Output the [X, Y] coordinate of the center of the cell containing the given text.  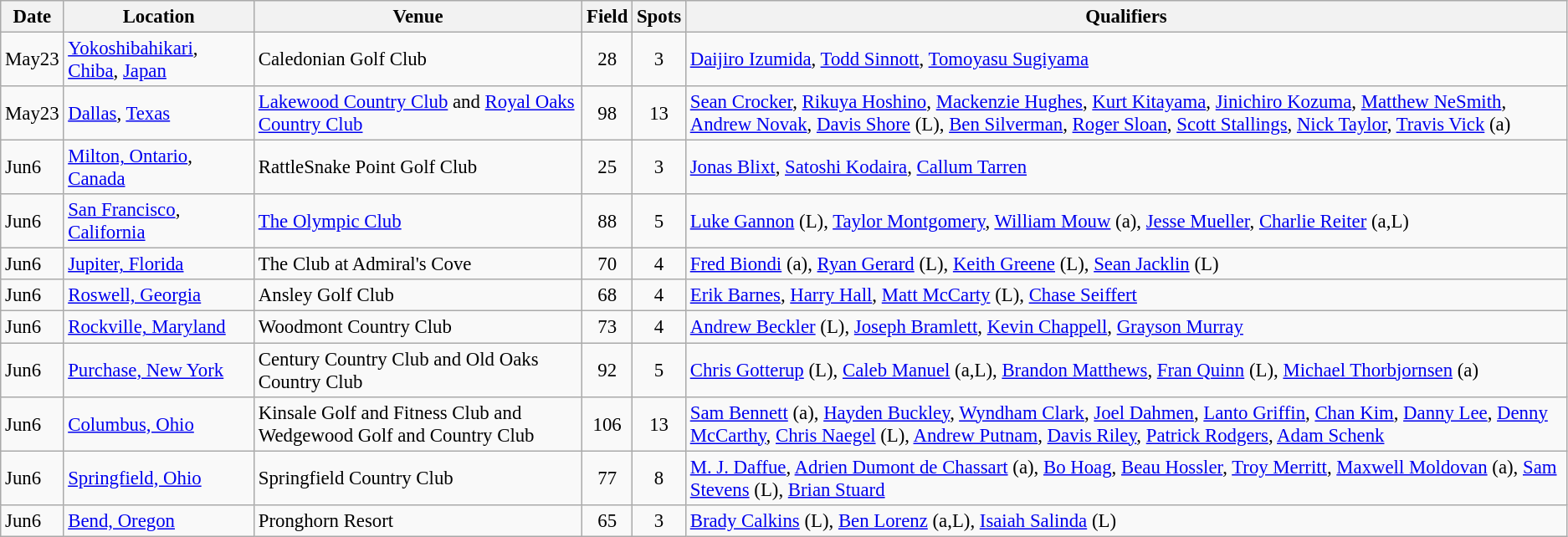
Ansley Golf Club [418, 295]
Century Country Club and Old Oaks Country Club [418, 370]
RattleSnake Point Golf Club [418, 167]
Columbus, Ohio [159, 423]
28 [607, 60]
Springfield, Ohio [159, 478]
Brady Calkins (L), Ben Lorenz (a,L), Isaiah Salinda (L) [1126, 520]
Luke Gannon (L), Taylor Montgomery, William Mouw (a), Jesse Mueller, Charlie Reiter (a,L) [1126, 221]
77 [607, 478]
San Francisco, California [159, 221]
Andrew Beckler (L), Joseph Bramlett, Kevin Chappell, Grayson Murray [1126, 327]
Lakewood Country Club and Royal Oaks Country Club [418, 114]
Bend, Oregon [159, 520]
Roswell, Georgia [159, 295]
70 [607, 264]
106 [607, 423]
Woodmont Country Club [418, 327]
Jupiter, Florida [159, 264]
Caledonian Golf Club [418, 60]
Field [607, 17]
68 [607, 295]
Yokoshibahikari, Chiba, Japan [159, 60]
92 [607, 370]
Pronghorn Resort [418, 520]
Purchase, New York [159, 370]
Location [159, 17]
8 [659, 478]
Kinsale Golf and Fitness Club and Wedgewood Golf and Country Club [418, 423]
Venue [418, 17]
Qualifiers [1126, 17]
Milton, Ontario, Canada [159, 167]
Spots [659, 17]
25 [607, 167]
Rockville, Maryland [159, 327]
The Olympic Club [418, 221]
98 [607, 114]
Daijiro Izumida, Todd Sinnott, Tomoyasu Sugiyama [1126, 60]
Jonas Blixt, Satoshi Kodaira, Callum Tarren [1126, 167]
The Club at Admiral's Cove [418, 264]
88 [607, 221]
Date [32, 17]
Chris Gotterup (L), Caleb Manuel (a,L), Brandon Matthews, Fran Quinn (L), Michael Thorbjornsen (a) [1126, 370]
65 [607, 520]
73 [607, 327]
M. J. Daffue, Adrien Dumont de Chassart (a), Bo Hoag, Beau Hossler, Troy Merritt, Maxwell Moldovan (a), Sam Stevens (L), Brian Stuard [1126, 478]
Fred Biondi (a), Ryan Gerard (L), Keith Greene (L), Sean Jacklin (L) [1126, 264]
Springfield Country Club [418, 478]
Erik Barnes, Harry Hall, Matt McCarty (L), Chase Seiffert [1126, 295]
Dallas, Texas [159, 114]
